Determine the (X, Y) coordinate at the center of the cell enclosing the given text.  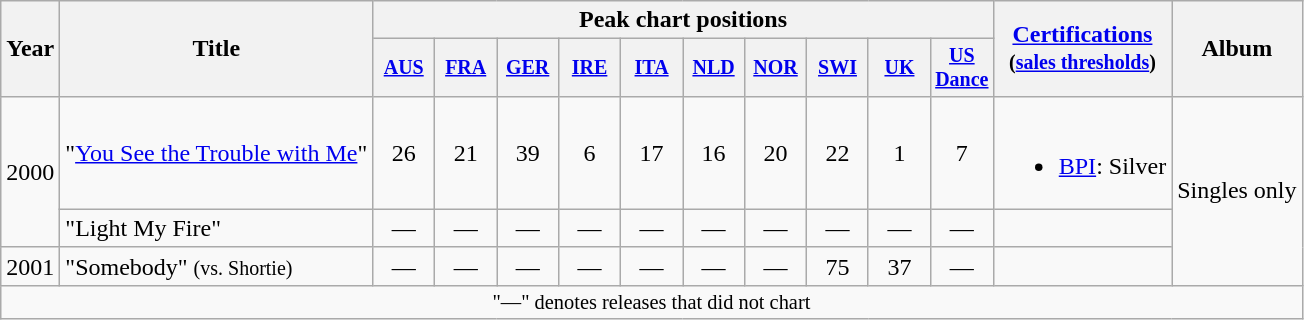
Certifications(sales thresholds) (1082, 49)
SWI (838, 68)
26 (404, 152)
20 (776, 152)
1 (899, 152)
Album (1237, 49)
Peak chart positions (684, 20)
7 (962, 152)
2001 (30, 266)
22 (838, 152)
GER (528, 68)
ITA (652, 68)
Title (216, 49)
USDance (962, 68)
IRE (590, 68)
6 (590, 152)
"—" denotes releases that did not chart (652, 302)
"Somebody" (vs. Shortie) (216, 266)
FRA (466, 68)
NLD (714, 68)
NOR (776, 68)
"Light My Fire" (216, 228)
AUS (404, 68)
39 (528, 152)
75 (838, 266)
Year (30, 49)
Singles only (1237, 190)
17 (652, 152)
2000 (30, 172)
BPI: Silver (1082, 152)
16 (714, 152)
"You See the Trouble with Me" (216, 152)
UK (899, 68)
21 (466, 152)
37 (899, 266)
